Scan for the cell matching the given text and deliver its (X, Y) coordinate at center. 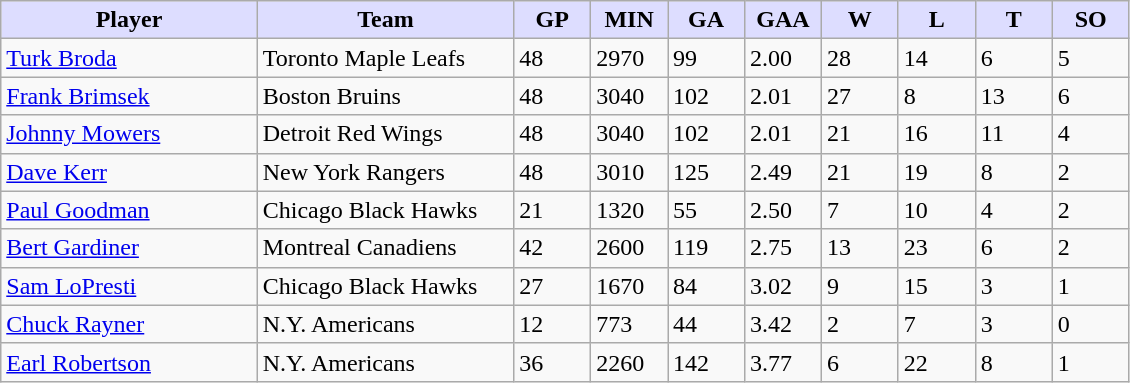
MIN (630, 20)
Turk Broda (129, 58)
2.49 (782, 172)
5 (1090, 58)
23 (936, 248)
3.42 (782, 324)
Bert Gardiner (129, 248)
1320 (630, 210)
10 (936, 210)
Earl Robertson (129, 362)
Frank Brimsek (129, 96)
GAA (782, 20)
125 (706, 172)
New York Rangers (385, 172)
22 (936, 362)
28 (860, 58)
44 (706, 324)
773 (630, 324)
2.00 (782, 58)
3.02 (782, 286)
Johnny Mowers (129, 134)
Boston Bruins (385, 96)
Sam LoPresti (129, 286)
Paul Goodman (129, 210)
W (860, 20)
SO (1090, 20)
Montreal Canadiens (385, 248)
99 (706, 58)
Team (385, 20)
T (1014, 20)
19 (936, 172)
L (936, 20)
1670 (630, 286)
15 (936, 286)
Player (129, 20)
14 (936, 58)
GP (552, 20)
84 (706, 286)
2.75 (782, 248)
GA (706, 20)
Dave Kerr (129, 172)
3.77 (782, 362)
42 (552, 248)
Detroit Red Wings (385, 134)
9 (860, 286)
16 (936, 134)
2260 (630, 362)
Chuck Rayner (129, 324)
11 (1014, 134)
36 (552, 362)
142 (706, 362)
119 (706, 248)
Toronto Maple Leafs (385, 58)
2970 (630, 58)
2600 (630, 248)
55 (706, 210)
3010 (630, 172)
0 (1090, 324)
12 (552, 324)
2.50 (782, 210)
